Find where the given text appears and provide that cell's center as [x, y] coordinate. 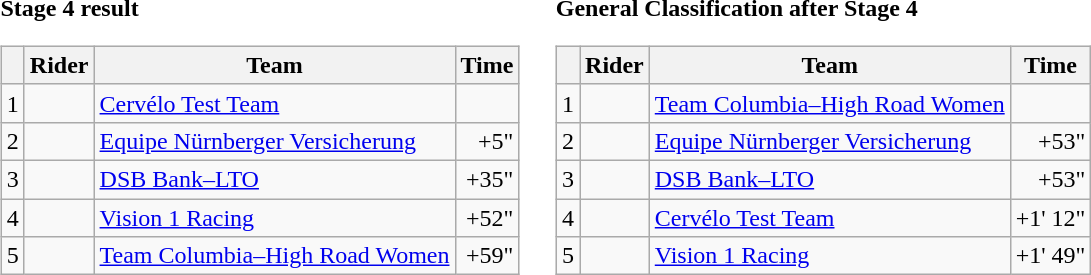
+52" [487, 217]
+1' 12" [1050, 217]
+5" [487, 141]
+35" [487, 179]
+1' 49" [1050, 256]
+59" [487, 256]
